Return the (X, Y) coordinate for the center point of the cell that contains the specified text.  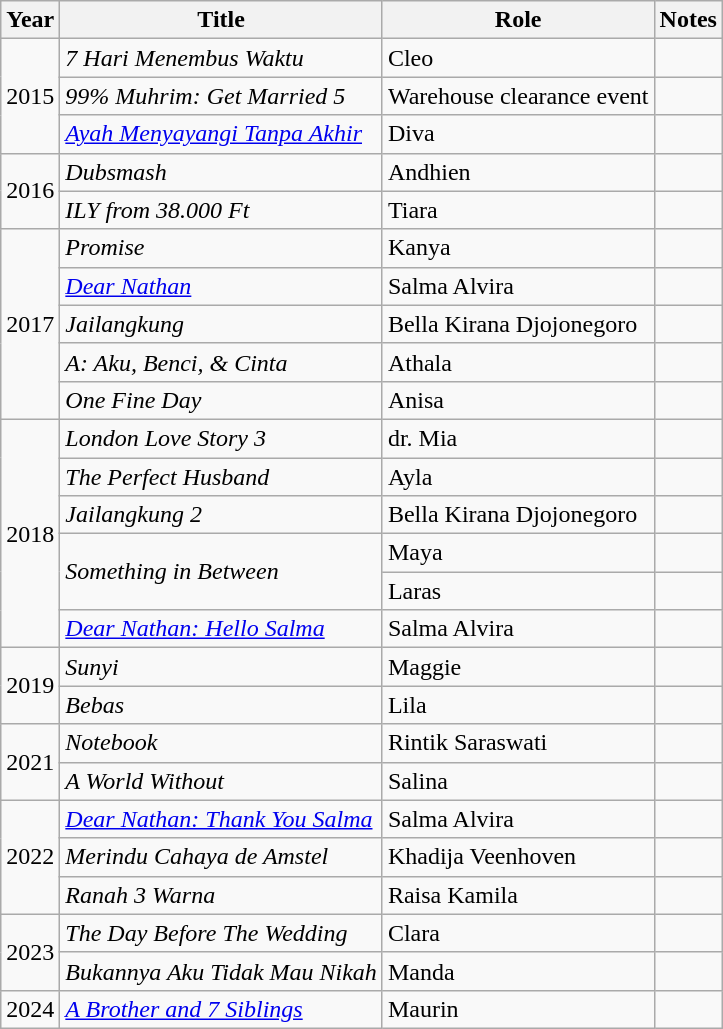
Dear Nathan: Hello Salma (222, 629)
2019 (30, 686)
Dear Nathan (222, 286)
Ayah Menyayangi Tanpa Akhir (222, 134)
2021 (30, 762)
Dubsmash (222, 172)
Jailangkung 2 (222, 515)
Maggie (518, 667)
2017 (30, 324)
Manda (518, 971)
Merindu Cahaya de Amstel (222, 857)
Bukannya Aku Tidak Mau Nikah (222, 971)
2018 (30, 533)
Khadija Veenhoven (518, 857)
Rintik Saraswati (518, 743)
99% Muhrim: Get Married 5 (222, 96)
Andhien (518, 172)
Something in Between (222, 572)
Jailangkung (222, 324)
Lila (518, 705)
7 Hari Menembus Waktu (222, 58)
2024 (30, 1009)
A World Without (222, 781)
Year (30, 20)
London Love Story 3 (222, 438)
Maya (518, 553)
ILY from 38.000 Ft (222, 210)
Maurin (518, 1009)
The Perfect Husband (222, 477)
dr. Mia (518, 438)
2022 (30, 857)
Role (518, 20)
2016 (30, 191)
Ayla (518, 477)
Title (222, 20)
Promise (222, 248)
Ranah 3 Warna (222, 895)
Clara (518, 933)
2023 (30, 952)
Warehouse clearance event (518, 96)
Dear Nathan: Thank You Salma (222, 819)
2015 (30, 96)
The Day Before The Wedding (222, 933)
One Fine Day (222, 400)
Salina (518, 781)
Cleo (518, 58)
Sunyi (222, 667)
Bebas (222, 705)
Athala (518, 362)
Diva (518, 134)
A Brother and 7 Siblings (222, 1009)
Kanya (518, 248)
Notes (688, 20)
Tiara (518, 210)
Laras (518, 591)
Raisa Kamila (518, 895)
Anisa (518, 400)
A: Aku, Benci, & Cinta (222, 362)
Notebook (222, 743)
